For the text-containing cell, return its midpoint in (X, Y) coordinate format. 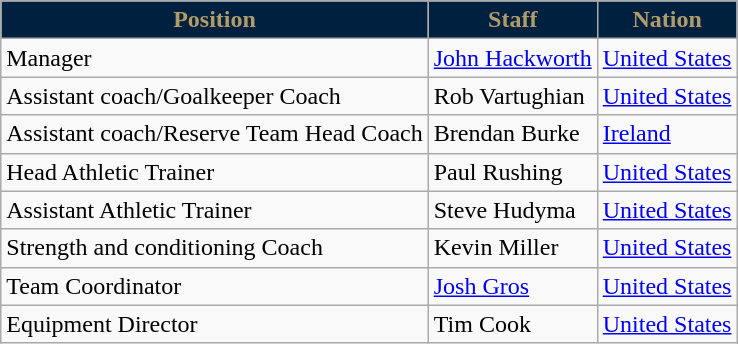
Team Coordinator (214, 286)
Assistant coach/Reserve Team Head Coach (214, 134)
Ireland (667, 134)
Equipment Director (214, 324)
Kevin Miller (512, 248)
Assistant Athletic Trainer (214, 210)
Rob Vartughian (512, 96)
Strength and conditioning Coach (214, 248)
Nation (667, 20)
John Hackworth (512, 58)
Assistant coach/Goalkeeper Coach (214, 96)
Head Athletic Trainer (214, 172)
Position (214, 20)
Paul Rushing (512, 172)
Manager (214, 58)
Josh Gros (512, 286)
Staff (512, 20)
Tim Cook (512, 324)
Brendan Burke (512, 134)
Steve Hudyma (512, 210)
